Extract the [X, Y] coordinate from the center of the cell holding the provided text.  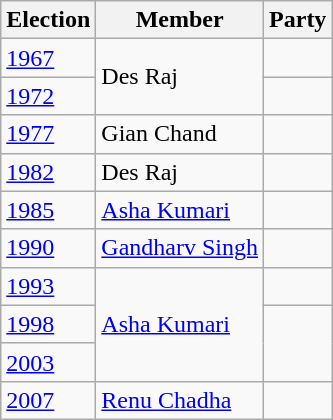
Election [48, 20]
1977 [48, 134]
2003 [48, 362]
1990 [48, 248]
Gandharv Singh [180, 248]
Member [180, 20]
2007 [48, 400]
Renu Chadha [180, 400]
1993 [48, 286]
Gian Chand [180, 134]
1982 [48, 172]
1985 [48, 210]
1998 [48, 324]
Party [298, 20]
1972 [48, 96]
1967 [48, 58]
